Identify which cell holds the provided text, then report its (x, y) central coordinate. 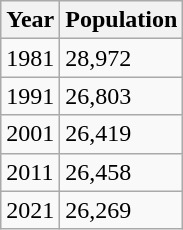
2011 (30, 172)
26,269 (122, 210)
2001 (30, 134)
Population (122, 20)
26,803 (122, 96)
2021 (30, 210)
28,972 (122, 58)
1991 (30, 96)
26,458 (122, 172)
Year (30, 20)
26,419 (122, 134)
1981 (30, 58)
